Search for the cell housing the specified text and yield its (x, y) center coordinate. 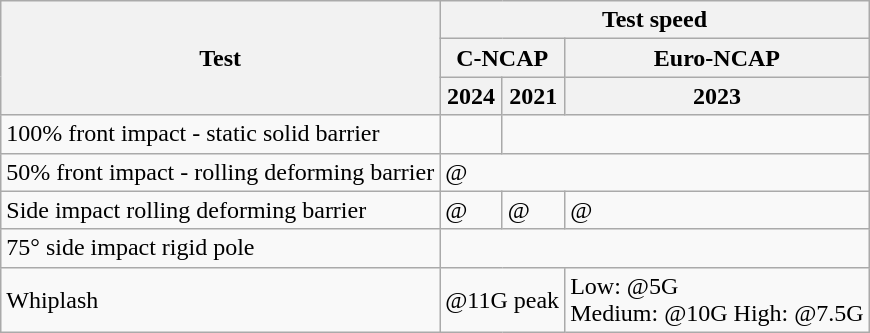
75° side impact rigid pole (220, 248)
@11G peak (502, 300)
Low: @5GMedium: @10G High: @7.5G (718, 300)
2021 (533, 96)
Test speed (655, 20)
50% front impact - rolling deforming barrier (220, 172)
100% front impact - static solid barrier (220, 134)
2023 (718, 96)
Whiplash (220, 300)
Test (220, 58)
C-NCAP (502, 58)
2024 (471, 96)
Side impact rolling deforming barrier (220, 210)
Euro-NCAP (718, 58)
